Capture the cell that displays the provided text and extract its [x, y] central coordinate. 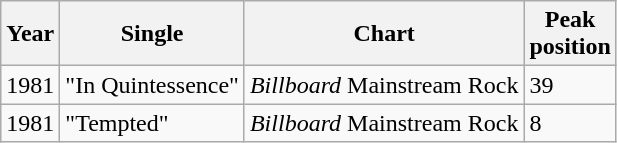
Peakposition [570, 34]
"Tempted" [152, 123]
39 [570, 85]
Single [152, 34]
8 [570, 123]
Chart [384, 34]
"In Quintessence" [152, 85]
Year [30, 34]
